For the text-containing cell, return its midpoint in (x, y) coordinate format. 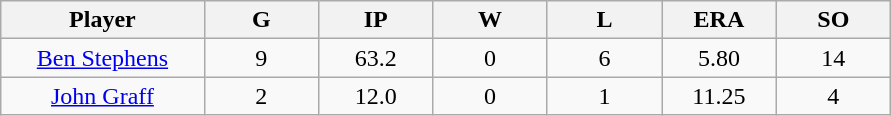
G (261, 20)
W (490, 20)
2 (261, 96)
6 (604, 58)
L (604, 20)
IP (376, 20)
ERA (719, 20)
4 (834, 96)
Ben Stephens (102, 58)
63.2 (376, 58)
SO (834, 20)
John Graff (102, 96)
11.25 (719, 96)
1 (604, 96)
12.0 (376, 96)
14 (834, 58)
9 (261, 58)
Player (102, 20)
5.80 (719, 58)
